Search for the cell housing the specified text and yield its [x, y] center coordinate. 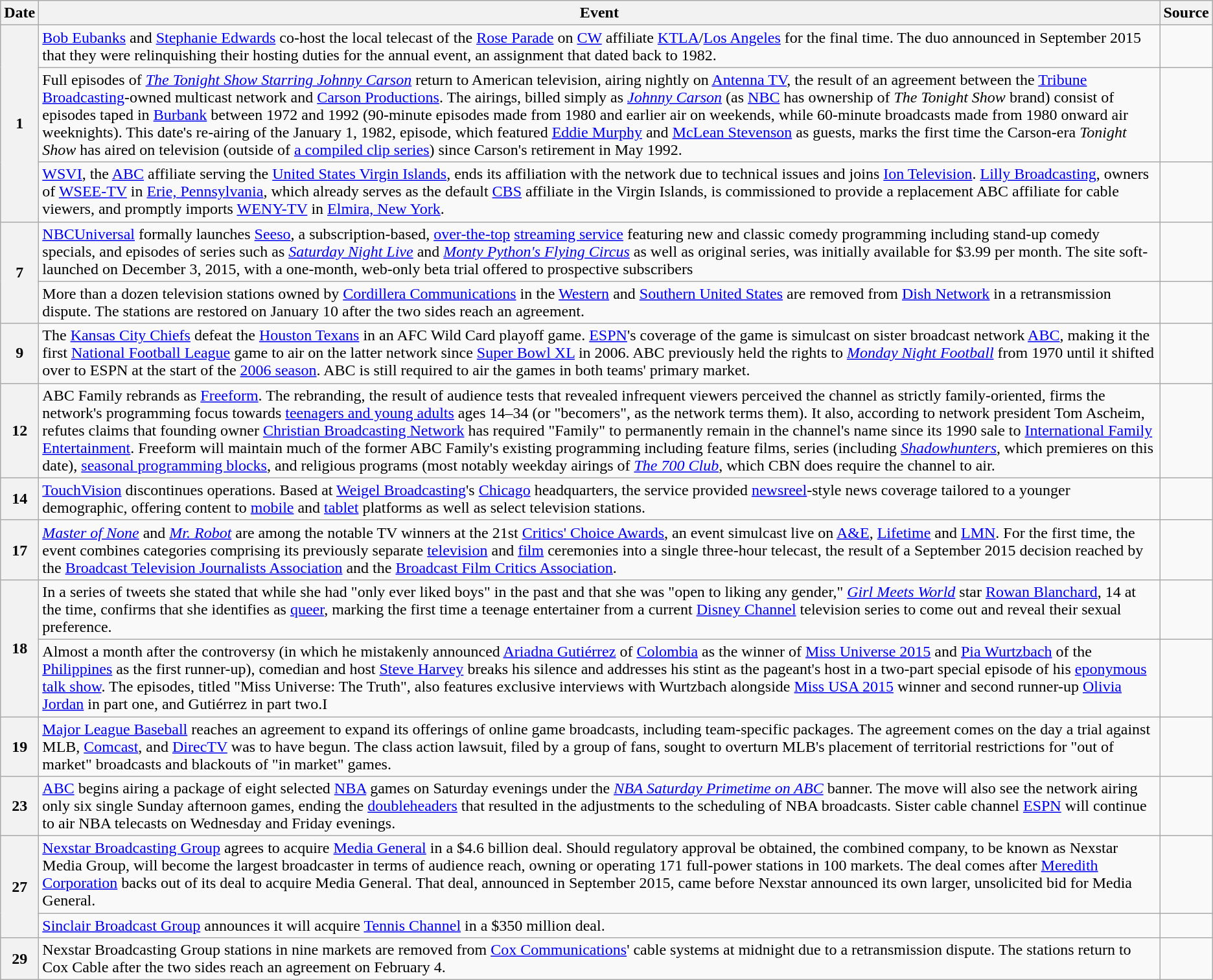
12 [19, 430]
19 [19, 747]
7 [19, 272]
17 [19, 550]
Source [1186, 13]
Date [19, 13]
Event [599, 13]
14 [19, 499]
Sinclair Broadcast Group announces it will acquire Tennis Channel in a $350 million deal. [599, 926]
23 [19, 806]
29 [19, 959]
1 [19, 123]
18 [19, 648]
9 [19, 353]
27 [19, 887]
